Pinpoint the cell where the given text exists, returning its [X, Y] midpoint coordinate. 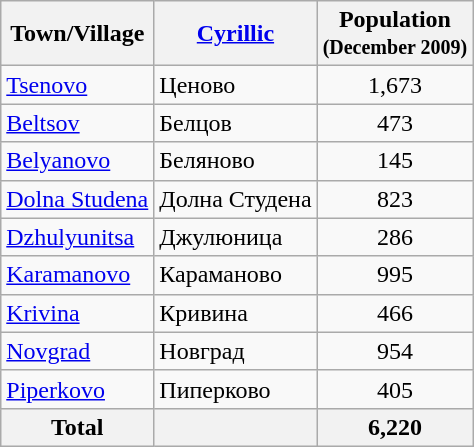
145 [395, 161]
Ценово [236, 85]
823 [395, 199]
466 [395, 313]
Piperkovo [78, 389]
Population(December 2009) [395, 34]
Krivina [78, 313]
995 [395, 275]
Total [78, 427]
1,673 [395, 85]
Dzhulyunitsa [78, 237]
Новград [236, 351]
Cyrillic [236, 34]
Кривина [236, 313]
286 [395, 237]
Беляново [236, 161]
Belyanovo [78, 161]
6,220 [395, 427]
Джулюница [236, 237]
473 [395, 123]
954 [395, 351]
Novgrad [78, 351]
Beltsov [78, 123]
Долна Студена [236, 199]
Tsenovo [78, 85]
Karamanovo [78, 275]
405 [395, 389]
Караманово [236, 275]
Пиперково [236, 389]
Dolna Studena [78, 199]
Белцов [236, 123]
Town/Village [78, 34]
